Capture the cell that displays the provided text and extract its [x, y] central coordinate. 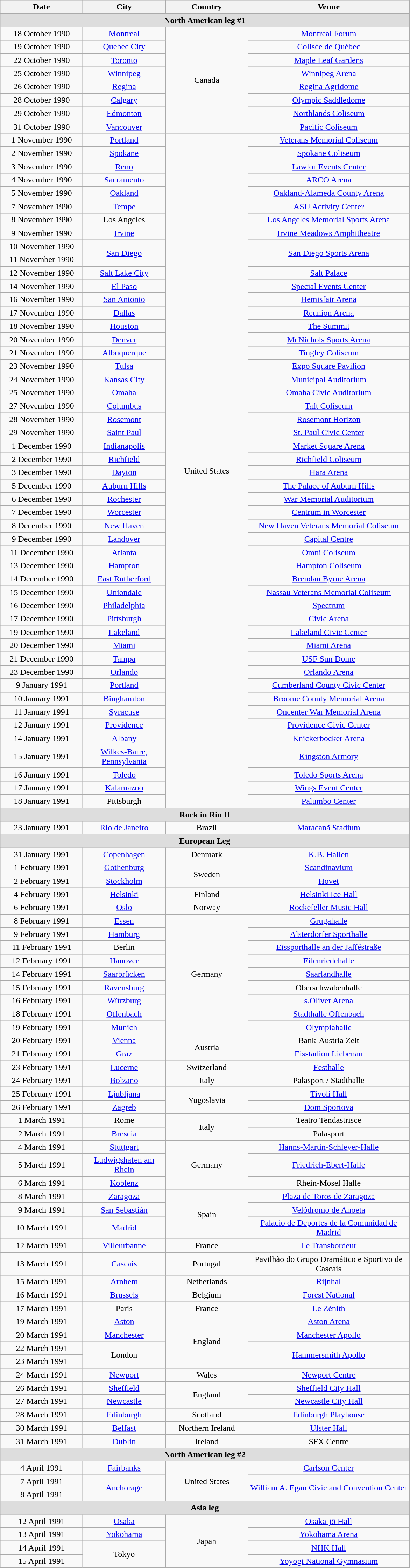
Rijnhal [329, 1282]
ASU Activity Center [329, 207]
Vancouver [124, 127]
Denver [124, 339]
Centrum in Worcester [329, 512]
s.Oliver Arena [329, 1000]
Maple Leaf Gardens [329, 60]
Tulsa [124, 366]
Saint Paul [124, 433]
Sheffield [124, 1388]
Cascais [124, 1264]
Nassau Veterans Memorial Coliseum [329, 592]
Albany [124, 738]
Richfield [124, 459]
22 October 1990 [42, 60]
Rosemont Horizon [329, 419]
17 December 1990 [42, 619]
Portugal [207, 1264]
Palacio de Deportes de la Comunidad de Madrid [329, 1227]
14 December 1990 [42, 579]
Tingley Coliseum [329, 353]
City [124, 7]
North American leg #1 [205, 20]
17 January 1991 [42, 788]
Wilkes-Barre, Pennsylvania [124, 756]
Velódromo de Anoeta [329, 1209]
Regina Agridome [329, 87]
Spectrum [329, 606]
27 March 1991 [42, 1401]
4 February 1991 [42, 894]
Denmark [207, 854]
17 November 1990 [42, 313]
3 December 1990 [42, 472]
29 October 1990 [42, 113]
Belgium [207, 1295]
Richfield Coliseum [329, 459]
Tampa [124, 659]
28 November 1990 [42, 419]
Eissporthalle an der Jafféstraße [329, 947]
19 February 1991 [42, 1027]
Albuquerque [124, 353]
Edmonton [124, 113]
23 March 1991 [42, 1361]
Aston Arena [329, 1322]
Providence Civic Center [329, 725]
Spokane Coliseum [329, 153]
The Summit [329, 326]
Copenhagen [124, 854]
11 December 1990 [42, 552]
4 April 1991 [42, 1468]
Eisstadion Liebenau [329, 1054]
USF Sun Dome [329, 659]
William A. Egan Civic and Convention Center [329, 1488]
11 February 1991 [42, 947]
Irvine Meadows Amphitheatre [329, 233]
Offenbach [124, 1014]
Manchester [124, 1335]
31 March 1991 [42, 1441]
Festhalle [329, 1067]
6 March 1991 [42, 1183]
Hampton Coliseum [329, 565]
4 March 1991 [42, 1147]
Omaha [124, 393]
St. Paul Civic Center [329, 433]
8 April 1991 [42, 1495]
Salt Lake City [124, 273]
Oslo [124, 908]
Le Zénith [329, 1308]
Oncenter War Memorial Arena [329, 712]
14 April 1991 [42, 1548]
10 January 1991 [42, 699]
24 November 1990 [42, 379]
Montreal [124, 34]
Eilenriedehalle [329, 961]
Fairbanks [124, 1468]
San Diego Sports Arena [329, 253]
Houston [124, 326]
18 November 1990 [42, 326]
11 January 1991 [42, 712]
21 December 1990 [42, 659]
Scandinavium [329, 868]
14 January 1991 [42, 738]
26 March 1991 [42, 1388]
8 December 1990 [42, 526]
21 February 1991 [42, 1054]
Civic Arena [329, 619]
9 November 1990 [42, 233]
Ljubljana [124, 1094]
Rochester [124, 499]
12 November 1990 [42, 273]
Olympic Saddledome [329, 100]
12 April 1991 [42, 1521]
Toledo Sports Arena [329, 774]
1 December 1990 [42, 446]
Brazil [207, 828]
18 February 1991 [42, 1014]
16 December 1990 [42, 606]
East Rutherford [124, 579]
Worcester [124, 512]
7 April 1991 [42, 1481]
Uniondale [124, 592]
Lawlor Events Center [329, 167]
19 October 1990 [42, 47]
Toledo [124, 774]
Austria [207, 1047]
Canada [207, 80]
6 December 1990 [42, 499]
Pavilhão do Grupo Dramático e Sportivo de Cascais [329, 1264]
Special Events Center [329, 286]
22 March 1991 [42, 1348]
20 November 1990 [42, 339]
28 October 1990 [42, 100]
Dom Sportova [329, 1107]
26 October 1990 [42, 87]
Veterans Memorial Coliseum [329, 140]
28 March 1991 [42, 1415]
New Haven [124, 526]
Paris [124, 1308]
10 March 1991 [42, 1227]
Knickerbocker Arena [329, 738]
Grugahalle [329, 921]
3 November 1990 [42, 167]
14 November 1990 [42, 286]
McNichols Sports Arena [329, 339]
13 March 1991 [42, 1264]
Saarbrücken [124, 974]
Wales [207, 1375]
Date [42, 7]
Toronto [124, 60]
Sweden [207, 874]
Pacific Coliseum [329, 127]
Zagreb [124, 1107]
11 November 1990 [42, 260]
23 January 1991 [42, 828]
Zaragoza [124, 1196]
4 November 1990 [42, 180]
Orlando [124, 672]
15 December 1990 [42, 592]
Switzerland [207, 1067]
Graz [124, 1054]
16 February 1991 [42, 1000]
Ravensburg [124, 987]
San Diego [124, 253]
K.B. Hallen [329, 854]
North American leg #2 [205, 1454]
Rockefeller Music Hall [329, 908]
Spokane [124, 153]
Helsinki [124, 894]
Salt Palace [329, 273]
Oakland [124, 193]
Hampton [124, 565]
Arnhem [124, 1282]
Rosemont [124, 419]
25 February 1991 [42, 1094]
Calgary [124, 100]
2 March 1991 [42, 1134]
Sacramento [124, 180]
7 November 1990 [42, 207]
Rome [124, 1120]
Tokyo [124, 1554]
Hemisfair Arena [329, 299]
15 April 1991 [42, 1561]
Berlin [124, 947]
Kingston Armory [329, 756]
Essen [124, 921]
Teatro Tendastrisce [329, 1120]
Newcastle [124, 1401]
Manchester Apollo [329, 1335]
Hara Arena [329, 472]
Friedrich-Ebert-Halle [329, 1165]
17 March 1991 [42, 1308]
30 March 1991 [42, 1428]
Vienna [124, 1041]
Winnipeg Arena [329, 73]
Wings Event Center [329, 788]
15 January 1991 [42, 756]
23 December 1990 [42, 672]
16 March 1991 [42, 1295]
Orlando Arena [329, 672]
SFX Centre [329, 1441]
El Paso [124, 286]
20 February 1991 [42, 1041]
Palasport / Stadthalle [329, 1081]
Brendan Byrne Arena [329, 579]
Helsinki Ice Hall [329, 894]
18 January 1991 [42, 801]
War Memorial Auditorium [329, 499]
Reno [124, 167]
Norway [207, 908]
Saarlandhalle [329, 974]
18 October 1990 [42, 34]
Lakeland [124, 632]
Yokohama Arena [329, 1534]
8 March 1991 [42, 1196]
Hamburg [124, 934]
16 November 1990 [42, 299]
Los Angeles [124, 220]
Alsterdorfer Sporthalle [329, 934]
London [124, 1355]
Scotland [207, 1415]
Le Transbordeur [329, 1245]
5 December 1990 [42, 486]
Miami [124, 645]
2 December 1990 [42, 459]
Los Angeles Memorial Sports Arena [329, 220]
Country [207, 7]
Olympiahalle [329, 1027]
Colisée de Québec [329, 47]
Kansas City [124, 379]
Philadelphia [124, 606]
Market Square Arena [329, 446]
9 December 1990 [42, 539]
Madrid [124, 1227]
Munich [124, 1027]
Binghamton [124, 699]
Stadthalle Offenbach [329, 1014]
Lakeland Civic Center [329, 632]
Quebec City [124, 47]
Rock in Rio II [205, 815]
1 November 1990 [42, 140]
Stuttgart [124, 1147]
Tivoli Hall [329, 1094]
European Leg [205, 841]
Omni Coliseum [329, 552]
Spain [207, 1214]
20 December 1990 [42, 645]
Villeurbanne [124, 1245]
Taft Coliseum [329, 406]
Maracanã Stadium [329, 828]
Yokohama [124, 1534]
7 December 1990 [42, 512]
Atlanta [124, 552]
Japan [207, 1541]
13 April 1991 [42, 1534]
Capital Centre [329, 539]
Regina [124, 87]
8 November 1990 [42, 220]
Asia leg [205, 1508]
19 March 1991 [42, 1322]
Brescia [124, 1134]
Palumbo Center [329, 801]
Northlands Coliseum [329, 113]
Oberschwabenhalle [329, 987]
Omaha Civic Auditorium [329, 393]
25 October 1990 [42, 73]
12 February 1991 [42, 961]
Winnipeg [124, 73]
9 February 1991 [42, 934]
2 November 1990 [42, 153]
Finland [207, 894]
Gothenburg [124, 868]
Venue [329, 7]
12 March 1991 [42, 1245]
14 February 1991 [42, 974]
NHK Hall [329, 1548]
10 November 1990 [42, 246]
Osaka [124, 1521]
5 March 1991 [42, 1165]
Palasport [329, 1134]
Reunion Arena [329, 313]
8 February 1991 [42, 921]
1 March 1991 [42, 1120]
Dayton [124, 472]
Osaka-jō Hall [329, 1521]
9 March 1991 [42, 1209]
Newport [124, 1375]
Newcastle City Hall [329, 1401]
Ludwigshafen am Rhein [124, 1165]
6 February 1991 [42, 908]
5 November 1990 [42, 193]
24 February 1991 [42, 1081]
Broome County Memorial Arena [329, 699]
The Palace of Auburn Hills [329, 486]
Stockholm [124, 881]
15 March 1991 [42, 1282]
Rhein-Mosel Halle [329, 1183]
Miami Arena [329, 645]
Carlson Center [329, 1468]
New Haven Veterans Memorial Coliseum [329, 526]
24 March 1991 [42, 1375]
25 November 1990 [42, 393]
Hovet [329, 881]
Ireland [207, 1441]
Sheffield City Hall [329, 1388]
Lucerne [124, 1067]
Irvine [124, 233]
Koblenz [124, 1183]
27 November 1990 [42, 406]
16 January 1991 [42, 774]
Kalamazoo [124, 788]
Würzburg [124, 1000]
Tempe [124, 207]
1 February 1991 [42, 868]
Indianapolis [124, 446]
31 October 1990 [42, 127]
Auburn Hills [124, 486]
Anchorage [124, 1488]
Northern Ireland [207, 1428]
ARCO Arena [329, 180]
15 February 1991 [42, 987]
Bank-Austria Zelt [329, 1041]
Edinburgh Playhouse [329, 1415]
20 March 1991 [42, 1335]
San Antonio [124, 299]
26 February 1991 [42, 1107]
Hanover [124, 961]
Landover [124, 539]
23 February 1991 [42, 1067]
Syracuse [124, 712]
San Sebastián [124, 1209]
Netherlands [207, 1282]
19 December 1990 [42, 632]
Dallas [124, 313]
Cumberland County Civic Center [329, 685]
9 January 1991 [42, 685]
Newport Centre [329, 1375]
Rio de Janeiro [124, 828]
Brussels [124, 1295]
Dublin [124, 1441]
Providence [124, 725]
2 February 1991 [42, 881]
Hammersmith Apollo [329, 1355]
23 November 1990 [42, 366]
Municipal Auditorium [329, 379]
Yugoslavia [207, 1100]
Hanns-Martin-Schleyer-Halle [329, 1147]
Edinburgh [124, 1415]
Forest National [329, 1295]
Montreal Forum [329, 34]
Plaza de Toros de Zaragoza [329, 1196]
13 December 1990 [42, 565]
Oakland-Alameda County Arena [329, 193]
Belfast [124, 1428]
31 January 1991 [42, 854]
Expo Square Pavilion [329, 366]
Yoyogi National Gymnasium [329, 1561]
Aston [124, 1322]
Ulster Hall [329, 1428]
21 November 1990 [42, 353]
12 January 1991 [42, 725]
29 November 1990 [42, 433]
Columbus [124, 406]
Bolzano [124, 1081]
